Return [X, Y] of the center of cell containing provided text 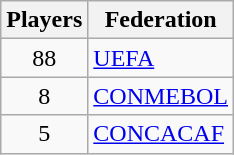
88 [44, 58]
Players [44, 20]
Federation [161, 20]
CONMEBOL [161, 96]
UEFA [161, 58]
CONCACAF [161, 134]
8 [44, 96]
5 [44, 134]
